From the cell containing the given text, extract its center point as (X, Y) coordinate. 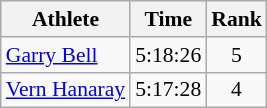
4 (236, 90)
Rank (236, 19)
Time (168, 19)
5:18:26 (168, 55)
Vern Hanaray (66, 90)
Garry Bell (66, 55)
5 (236, 55)
Athlete (66, 19)
5:17:28 (168, 90)
